Locate the cell with the specified text and output its (x, y) center coordinate. 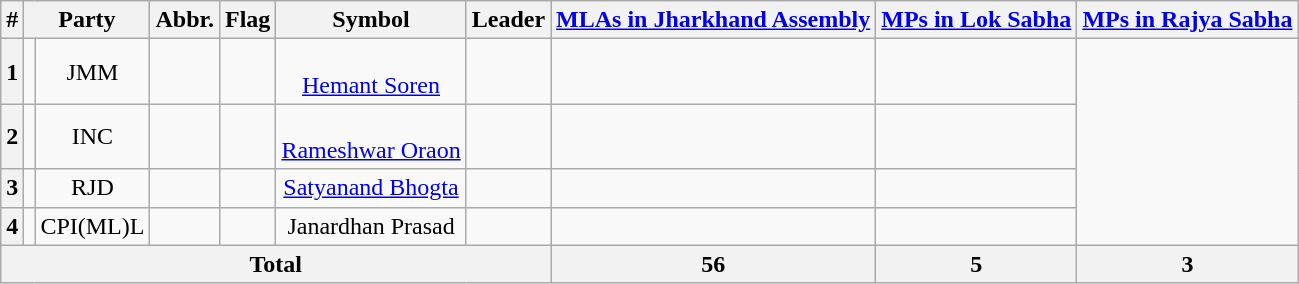
Leader (508, 20)
2 (12, 136)
Hemant Soren (371, 72)
Total (276, 264)
5 (976, 264)
1 (12, 72)
RJD (92, 188)
4 (12, 226)
56 (714, 264)
# (12, 20)
Symbol (371, 20)
INC (92, 136)
MPs in Lok Sabha (976, 20)
Satyanand Bhogta (371, 188)
Abbr. (185, 20)
Flag (247, 20)
CPI(ML)L (92, 226)
MPs in Rajya Sabha (1188, 20)
Janardhan Prasad (371, 226)
Party (87, 20)
JMM (92, 72)
MLAs in Jharkhand Assembly (714, 20)
Rameshwar Oraon (371, 136)
